Pinpoint the cell where the given text exists, returning its [X, Y] midpoint coordinate. 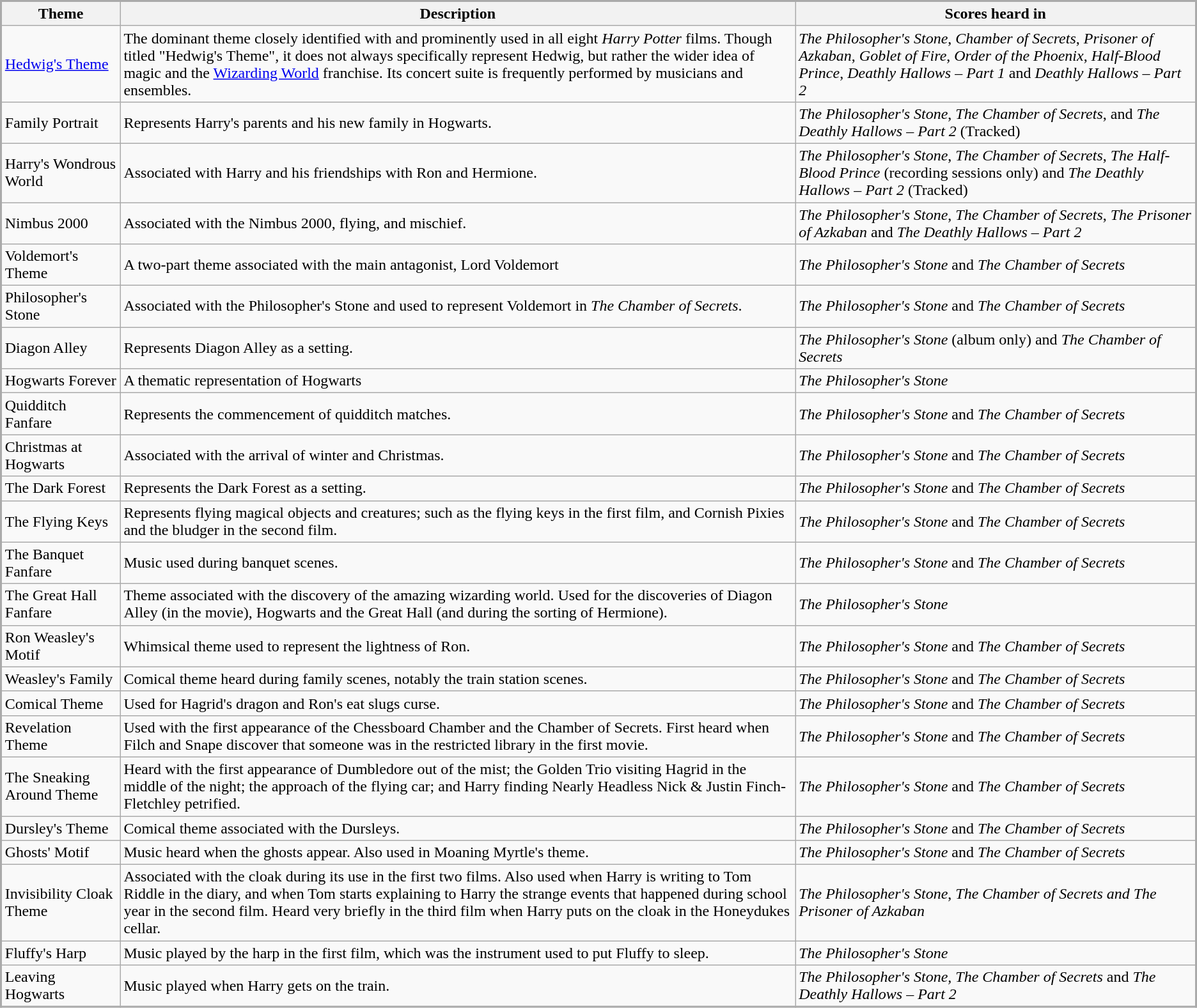
Comical theme heard during family scenes, notably the train station scenes. [458, 679]
Christmas at Hogwarts [61, 455]
The Philosopher's Stone, The Chamber of Secrets, The Half-Blood Prince (recording sessions only) and The Deathly Hallows – Part 2 (Tracked) [996, 173]
Ron Weasley's Motif [61, 646]
Leaving Hogwarts [61, 986]
Represents the Dark Forest as a setting. [458, 488]
Philosopher's Stone [61, 307]
The Flying Keys [61, 522]
Fluffy's Harp [61, 953]
Music used during banquet scenes. [458, 562]
Represents flying magical objects and creatures; such as the flying keys in the first film, and Cornish Pixies and the bludger in the second film. [458, 522]
The Great Hall Fanfare [61, 605]
A two-part theme associated with the main antagonist, Lord Voldemort [458, 265]
Music heard when the ghosts appear. Also used in Moaning Myrtle's theme. [458, 853]
Comical Theme [61, 703]
Theme [61, 14]
Associated with Harry and his friendships with Ron and Hermione. [458, 173]
Scores heard in [996, 14]
A thematic representation of Hogwarts [458, 381]
Family Portrait [61, 123]
The Sneaking Around Theme [61, 786]
Represents Harry's parents and his new family in Hogwarts. [458, 123]
Voldemort's Theme [61, 265]
The Banquet Fanfare [61, 562]
Nimbus 2000 [61, 222]
The Dark Forest [61, 488]
The Philosopher's Stone, The Chamber of Secrets and The Prisoner of Azkaban [996, 903]
Invisibility Cloak Theme [61, 903]
Whimsical theme used to represent the lightness of Ron. [458, 646]
Weasley's Family [61, 679]
Associated with the arrival of winter and Christmas. [458, 455]
Quidditch Fanfare [61, 414]
Ghosts' Motif [61, 853]
Represents Diagon Alley as a setting. [458, 348]
Comical theme associated with the Dursleys. [458, 828]
Dursley's Theme [61, 828]
Diagon Alley [61, 348]
Associated with the Nimbus 2000, flying, and mischief. [458, 222]
Represents the commencement of quidditch matches. [458, 414]
The Philosopher's Stone, The Chamber of Secrets, and The Deathly Hallows – Part 2 (Tracked) [996, 123]
Hogwarts Forever [61, 381]
The Philosopher's Stone, The Chamber of Secrets and The Deathly Hallows – Part 2 [996, 986]
Hedwig's Theme [61, 64]
Harry's Wondrous World [61, 173]
The Philosopher's Stone, The Chamber of Secrets, The Prisoner of Azkaban and The Deathly Hallows – Part 2 [996, 222]
Music played when Harry gets on the train. [458, 986]
Music played by the harp in the first film, which was the instrument used to put Fluffy to sleep. [458, 953]
Revelation Theme [61, 736]
Description [458, 14]
Associated with the Philosopher's Stone and used to represent Voldemort in The Chamber of Secrets. [458, 307]
The Philosopher's Stone (album only) and The Chamber of Secrets [996, 348]
Used for Hagrid's dragon and Ron's eat slugs curse. [458, 703]
